Extract the (X, Y) coordinate from the center of the cell holding the provided text.  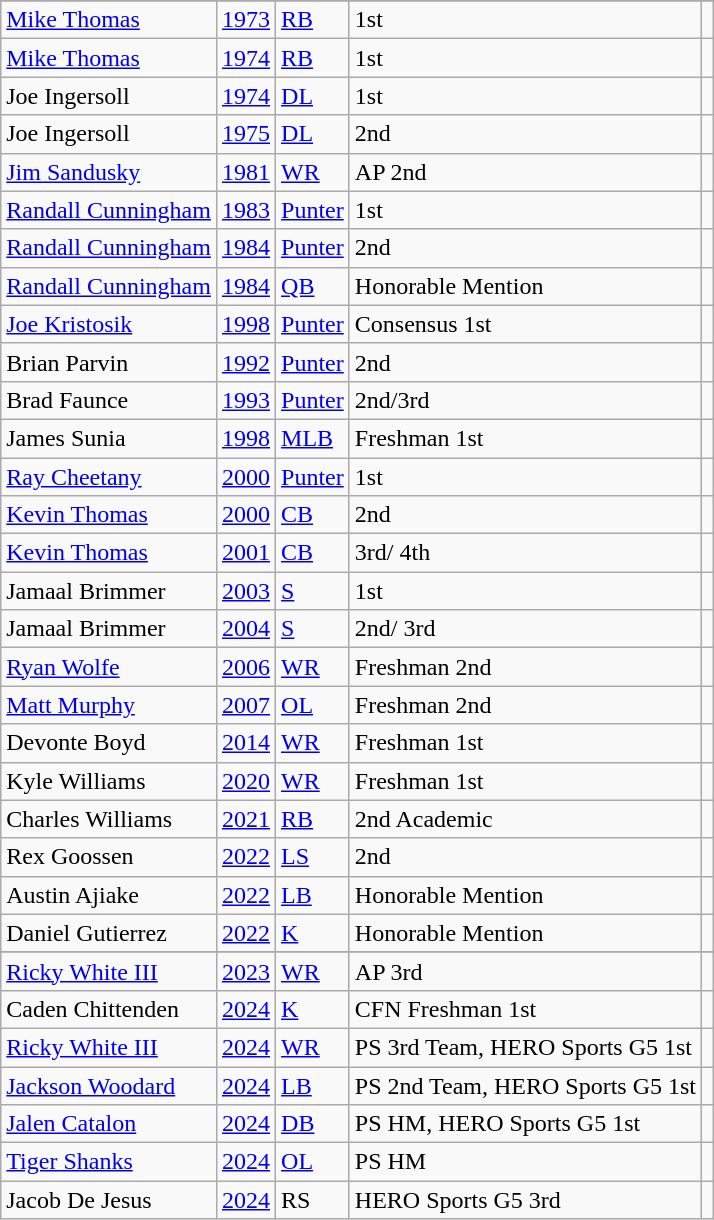
1981 (246, 172)
2023 (246, 971)
AP 3rd (525, 971)
2003 (246, 591)
2007 (246, 705)
LS (313, 857)
1993 (246, 400)
Consensus 1st (525, 324)
AP 2nd (525, 172)
Jackson Woodard (109, 1085)
Jacob De Jesus (109, 1200)
2nd Academic (525, 819)
Ray Cheetany (109, 477)
3rd/ 4th (525, 553)
RS (313, 1200)
Devonte Boyd (109, 743)
1983 (246, 210)
Rex Goossen (109, 857)
Ryan Wolfe (109, 667)
MLB (313, 438)
PS 2nd Team, HERO Sports G5 1st (525, 1085)
Austin Ajiake (109, 895)
Brad Faunce (109, 400)
2nd/ 3rd (525, 629)
1992 (246, 362)
QB (313, 286)
Kyle Williams (109, 781)
Charles Williams (109, 819)
James Sunia (109, 438)
Caden Chittenden (109, 1009)
Daniel Gutierrez (109, 933)
HERO Sports G5 3rd (525, 1200)
PS HM (525, 1162)
1973 (246, 20)
Jalen Catalon (109, 1124)
2nd/3rd (525, 400)
Joe Kristosik (109, 324)
PS HM, HERO Sports G5 1st (525, 1124)
2014 (246, 743)
2004 (246, 629)
2001 (246, 553)
2006 (246, 667)
PS 3rd Team, HERO Sports G5 1st (525, 1047)
Tiger Shanks (109, 1162)
Brian Parvin (109, 362)
DB (313, 1124)
1975 (246, 134)
Matt Murphy (109, 705)
Jim Sandusky (109, 172)
2021 (246, 819)
2020 (246, 781)
CFN Freshman 1st (525, 1009)
